Search for the cell housing the specified text and yield its [X, Y] center coordinate. 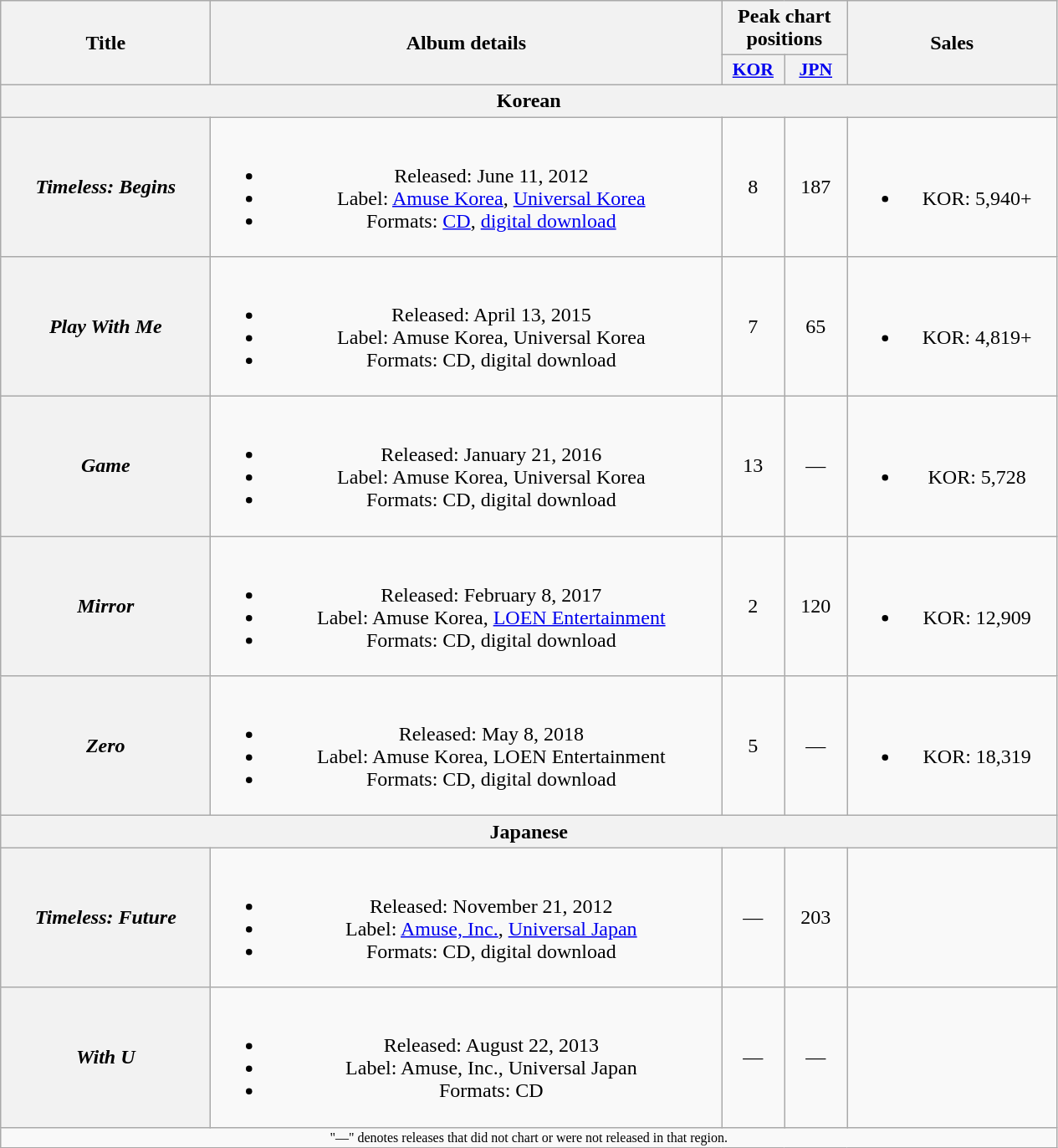
Released: January 21, 2016Label: Amuse Korea, Universal KoreaFormats: CD, digital download [467, 467]
Released: February 8, 2017Label: Amuse Korea, LOEN EntertainmentFormats: CD, digital download [467, 606]
Sales [952, 44]
13 [753, 467]
5 [753, 746]
187 [816, 187]
Title [105, 44]
Korean [529, 100]
KOR: 5,728 [952, 467]
KOR: 18,319 [952, 746]
KOR [753, 70]
KOR: 12,909 [952, 606]
KOR: 5,940+ [952, 187]
Released: May 8, 2018Label: Amuse Korea, LOEN EntertainmentFormats: CD, digital download [467, 746]
120 [816, 606]
With U [105, 1058]
Japanese [529, 832]
Zero [105, 746]
203 [816, 917]
7 [753, 326]
Album details [467, 44]
Timeless: Begins [105, 187]
Released: April 13, 2015Label: Amuse Korea, Universal KoreaFormats: CD, digital download [467, 326]
KOR: 4,819+ [952, 326]
Play With Me [105, 326]
Released: June 11, 2012Label: Amuse Korea, Universal KoreaFormats: CD, digital download [467, 187]
Game [105, 467]
2 [753, 606]
Released: August 22, 2013Label: Amuse, Inc., Universal JapanFormats: CD [467, 1058]
JPN [816, 70]
Mirror [105, 606]
Peak chart positions [785, 28]
8 [753, 187]
"—" denotes releases that did not chart or were not released in that region. [529, 1137]
Released: November 21, 2012Label: Amuse, Inc., Universal JapanFormats: CD, digital download [467, 917]
Timeless: Future [105, 917]
65 [816, 326]
